From the cell containing the given text, extract its center point as [X, Y] coordinate. 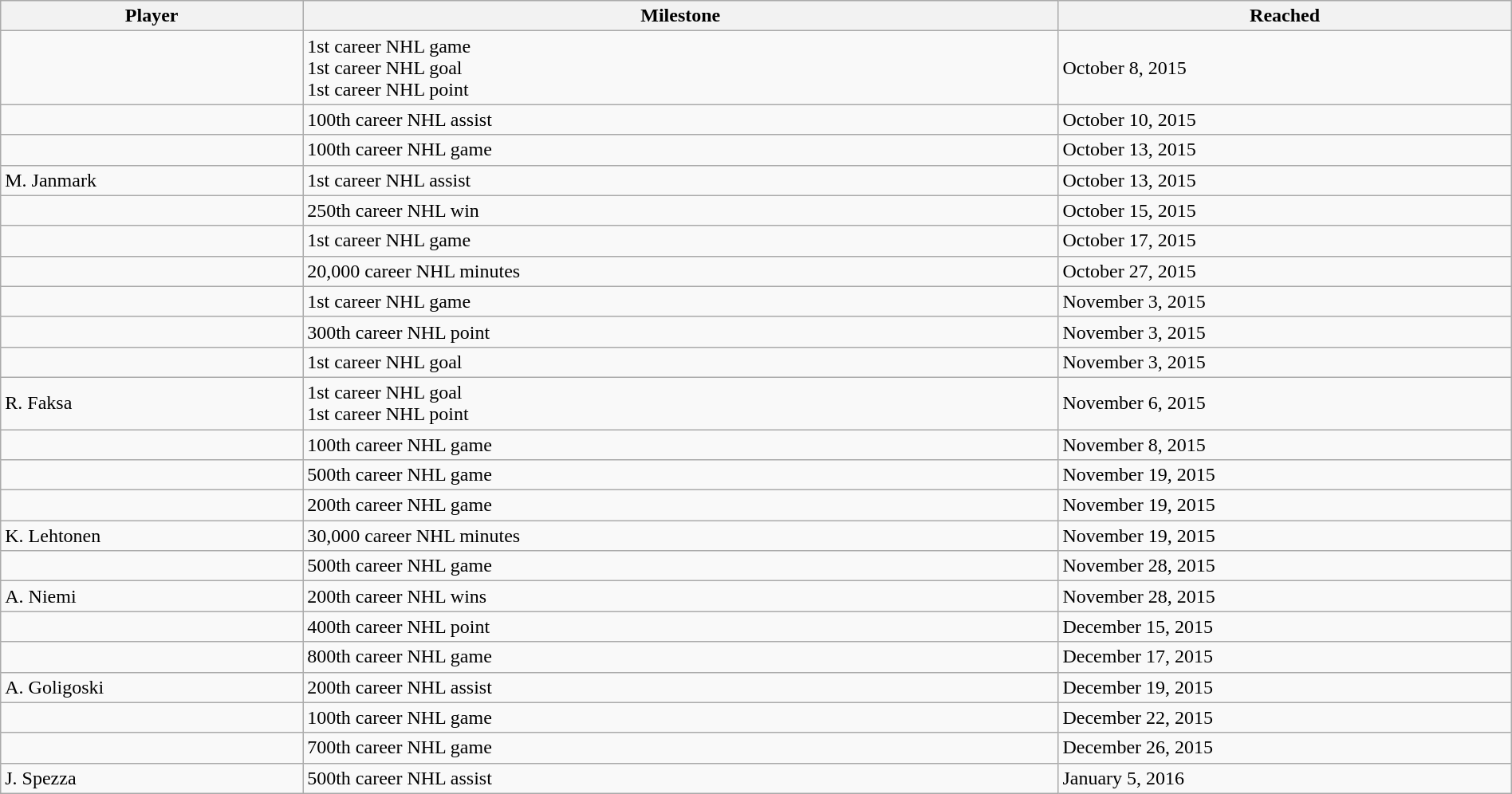
800th career NHL game [681, 657]
November 6, 2015 [1285, 403]
October 10, 2015 [1285, 120]
M. Janmark [152, 180]
A. Goligoski [152, 687]
K. Lehtonen [152, 536]
1st career NHL assist [681, 180]
400th career NHL point [681, 627]
A. Niemi [152, 596]
1st career NHL goal1st career NHL point [681, 403]
October 8, 2015 [1285, 68]
Player [152, 16]
October 15, 2015 [1285, 210]
R. Faksa [152, 403]
J. Spezza [152, 778]
December 17, 2015 [1285, 657]
200th career NHL game [681, 505]
250th career NHL win [681, 210]
December 15, 2015 [1285, 627]
700th career NHL game [681, 748]
1st career NHL game1st career NHL goal1st career NHL point [681, 68]
Reached [1285, 16]
December 19, 2015 [1285, 687]
December 22, 2015 [1285, 717]
200th career NHL wins [681, 596]
300th career NHL point [681, 332]
30,000 career NHL minutes [681, 536]
1st career NHL goal [681, 362]
December 26, 2015 [1285, 748]
200th career NHL assist [681, 687]
November 8, 2015 [1285, 444]
October 17, 2015 [1285, 241]
20,000 career NHL minutes [681, 271]
Milestone [681, 16]
January 5, 2016 [1285, 778]
100th career NHL assist [681, 120]
500th career NHL assist [681, 778]
October 27, 2015 [1285, 271]
